Locate the cell with the specified text and output its [X, Y] center coordinate. 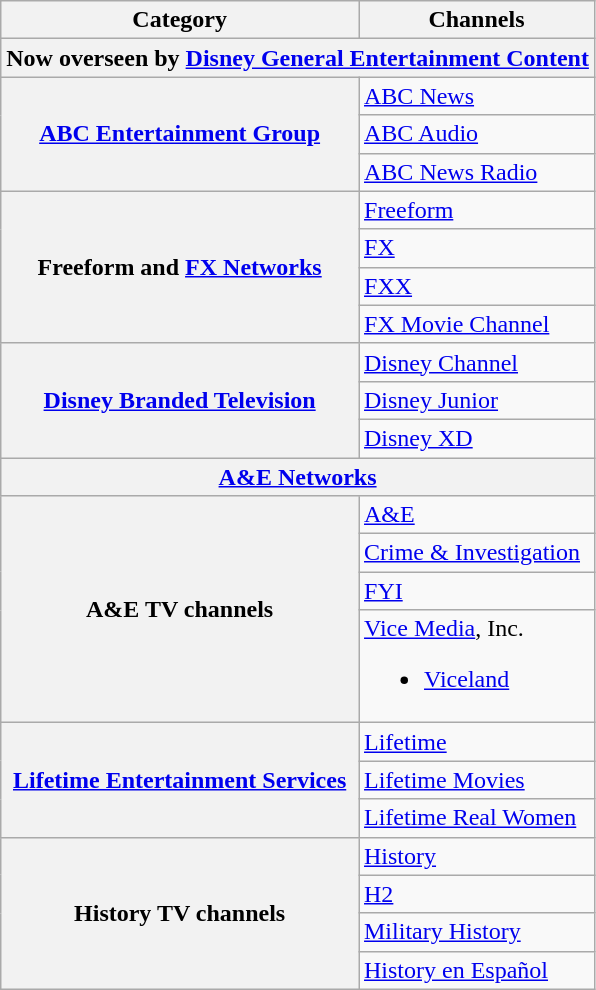
FXX [476, 286]
Category [180, 20]
A&E TV channels [180, 610]
Lifetime Entertainment Services [180, 780]
A&E Networks [298, 477]
FX Movie Channel [476, 324]
A&E [476, 515]
FYI [476, 591]
History TV channels [180, 913]
ABC News [476, 96]
Now overseen by Disney General Entertainment Content [298, 58]
Crime & Investigation [476, 553]
Lifetime Real Women [476, 818]
Military History [476, 932]
Freeform and FX Networks [180, 267]
Lifetime [476, 742]
Disney Channel [476, 362]
ABC Audio [476, 134]
History en Español [476, 970]
ABC Entertainment Group [180, 134]
Lifetime Movies [476, 780]
H2 [476, 894]
Vice Media, Inc.Viceland [476, 666]
Disney Branded Television [180, 400]
Freeform [476, 210]
FX [476, 248]
History [476, 856]
Disney XD [476, 438]
Disney Junior [476, 400]
Channels [476, 20]
ABC News Radio [476, 172]
